Provide the (x, y) coordinate of the cell's center where the given text is located.  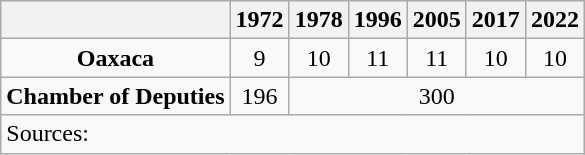
2005 (436, 20)
Chamber of Deputies (116, 96)
1972 (260, 20)
Oaxaca (116, 58)
9 (260, 58)
Sources: (293, 134)
1996 (378, 20)
2022 (554, 20)
1978 (318, 20)
2017 (496, 20)
300 (436, 96)
196 (260, 96)
